Pinpoint the cell where the given text exists, returning its [X, Y] midpoint coordinate. 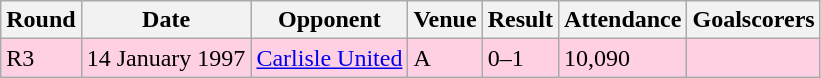
Result [520, 20]
Attendance [623, 20]
0–1 [520, 58]
Round [41, 20]
Carlisle United [330, 58]
10,090 [623, 58]
Date [166, 20]
14 January 1997 [166, 58]
A [445, 58]
Goalscorers [754, 20]
R3 [41, 58]
Opponent [330, 20]
Venue [445, 20]
